Output the (x, y) coordinate of the center of the cell containing the given text.  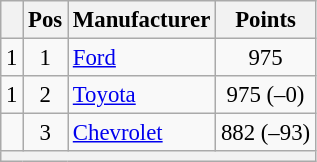
975 (–0) (266, 95)
Manufacturer (142, 20)
2 (46, 95)
Pos (46, 20)
882 (–93) (266, 133)
Chevrolet (142, 133)
Points (266, 20)
Toyota (142, 95)
975 (266, 58)
3 (46, 133)
Ford (142, 58)
